From the cell containing the given text, extract its center point as (x, y) coordinate. 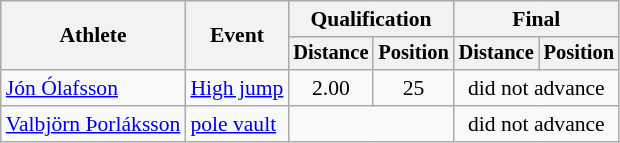
Athlete (94, 36)
Final (536, 19)
pole vault (236, 124)
High jump (236, 88)
Jón Ólafsson (94, 88)
Qualification (370, 19)
Event (236, 36)
Valbjörn Þorláksson (94, 124)
2.00 (330, 88)
25 (413, 88)
